Search for the cell housing the specified text and yield its [x, y] center coordinate. 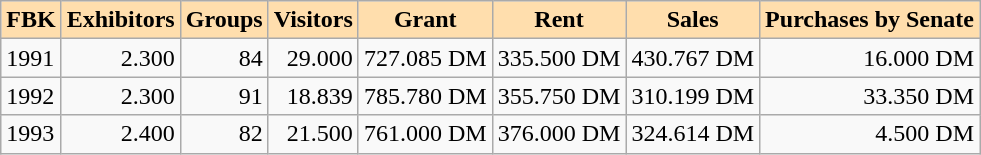
310.199 DM [693, 96]
16.000 DM [870, 58]
761.000 DM [425, 134]
82 [224, 134]
1992 [31, 96]
18.839 [313, 96]
355.750 DM [559, 96]
84 [224, 58]
21.500 [313, 134]
FBK [31, 20]
Visitors [313, 20]
335.500 DM [559, 58]
785.780 DM [425, 96]
Purchases by Senate [870, 20]
1993 [31, 134]
2.400 [120, 134]
4.500 DM [870, 134]
91 [224, 96]
727.085 DM [425, 58]
29.000 [313, 58]
33.350 DM [870, 96]
Exhibitors [120, 20]
430.767 DM [693, 58]
Sales [693, 20]
Grant [425, 20]
Groups [224, 20]
376.000 DM [559, 134]
Rent [559, 20]
324.614 DM [693, 134]
1991 [31, 58]
